Provide the (X, Y) coordinate of the cell's center where the given text is located.  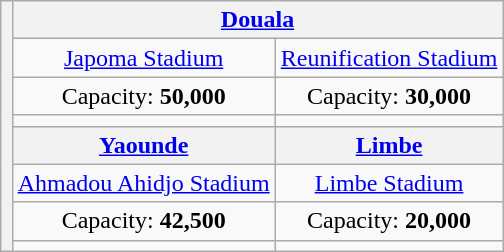
Ahmadou Ahidjo Stadium (144, 183)
Capacity: 42,500 (144, 221)
Yaounde (144, 145)
Limbe Stadium (389, 183)
Japoma Stadium (144, 58)
Capacity: 20,000 (389, 221)
Limbe (389, 145)
Reunification Stadium (389, 58)
Capacity: 50,000 (144, 96)
Capacity: 30,000 (389, 96)
Douala (258, 20)
